Find where the given text appears and provide that cell's center as [X, Y] coordinate. 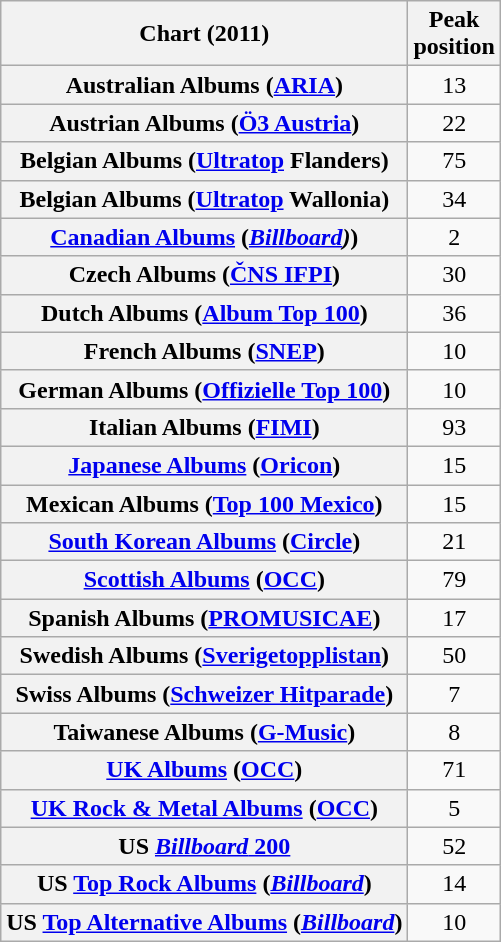
71 [454, 770]
German Albums (Offizielle Top 100) [204, 389]
Peakposition [454, 34]
22 [454, 123]
Swedish Albums (Sverigetopplistan) [204, 656]
Canadian Albums (Billboard)) [204, 237]
79 [454, 580]
13 [454, 85]
UK Rock & Metal Albums (OCC) [204, 808]
Italian Albums (FIMI) [204, 427]
US Top Rock Albums (Billboard) [204, 884]
US Top Alternative Albums (Billboard) [204, 922]
52 [454, 846]
5 [454, 808]
7 [454, 694]
Austrian Albums (Ö3 Austria) [204, 123]
93 [454, 427]
South Korean Albums (Circle) [204, 542]
US Billboard 200 [204, 846]
Swiss Albums (Schweizer Hitparade) [204, 694]
French Albums (SNEP) [204, 351]
75 [454, 161]
UK Albums (OCC) [204, 770]
Spanish Albums (PROMUSICAE) [204, 618]
34 [454, 199]
Mexican Albums (Top 100 Mexico) [204, 503]
36 [454, 313]
Scottish Albums (OCC) [204, 580]
14 [454, 884]
Czech Albums (ČNS IFPI) [204, 275]
21 [454, 542]
Japanese Albums (Oricon) [204, 465]
Dutch Albums (Album Top 100) [204, 313]
30 [454, 275]
Taiwanese Albums (G-Music) [204, 732]
8 [454, 732]
Belgian Albums (Ultratop Flanders) [204, 161]
50 [454, 656]
2 [454, 237]
Belgian Albums (Ultratop Wallonia) [204, 199]
Chart (2011) [204, 34]
Australian Albums (ARIA) [204, 85]
17 [454, 618]
